Determine the [X, Y] coordinate at the center of the cell enclosing the given text.  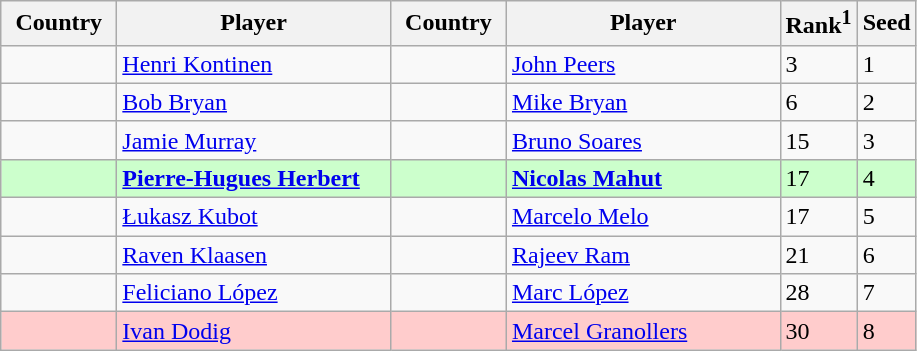
Rank1 [818, 24]
28 [818, 293]
Henri Kontinen [254, 64]
30 [818, 331]
Marcelo Melo [643, 217]
7 [886, 293]
Rajeev Ram [643, 255]
5 [886, 217]
8 [886, 331]
John Peers [643, 64]
Mike Bryan [643, 102]
Raven Klaasen [254, 255]
Bob Bryan [254, 102]
15 [818, 140]
Feliciano López [254, 293]
Jamie Murray [254, 140]
Bruno Soares [643, 140]
1 [886, 64]
Łukasz Kubot [254, 217]
Pierre-Hugues Herbert [254, 178]
Ivan Dodig [254, 331]
21 [818, 255]
4 [886, 178]
Marcel Granollers [643, 331]
Marc López [643, 293]
2 [886, 102]
Nicolas Mahut [643, 178]
Seed [886, 24]
